Find where the given text appears and provide that cell's center as (X, Y) coordinate. 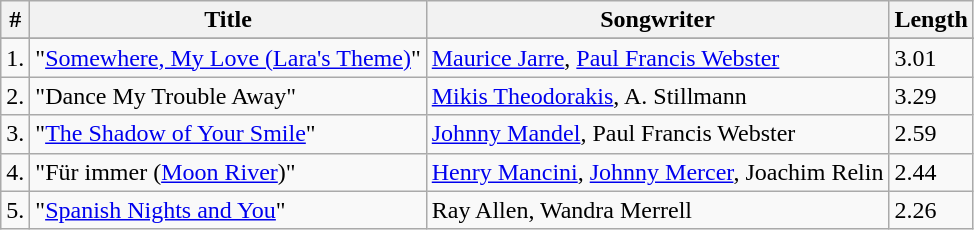
2. (16, 96)
2.44 (931, 172)
1. (16, 58)
Ray Allen, Wandra Merrell (658, 210)
3.29 (931, 96)
"Somewhere, My Love (Lara's Theme)" (228, 58)
5. (16, 210)
"The Shadow of Your Smile" (228, 134)
Mikis Theodorakis, A. Stillmann (658, 96)
"Dance My Trouble Away" (228, 96)
4. (16, 172)
3. (16, 134)
# (16, 20)
Songwriter (658, 20)
"Spanish Nights and You" (228, 210)
Maurice Jarre, Paul Francis Webster (658, 58)
Length (931, 20)
2.26 (931, 210)
"Für immer (Moon River)" (228, 172)
2.59 (931, 134)
Henry Mancini, Johnny Mercer, Joachim Relin (658, 172)
Title (228, 20)
3.01 (931, 58)
Johnny Mandel, Paul Francis Webster (658, 134)
